Find where the given text appears and provide that cell's center as (x, y) coordinate. 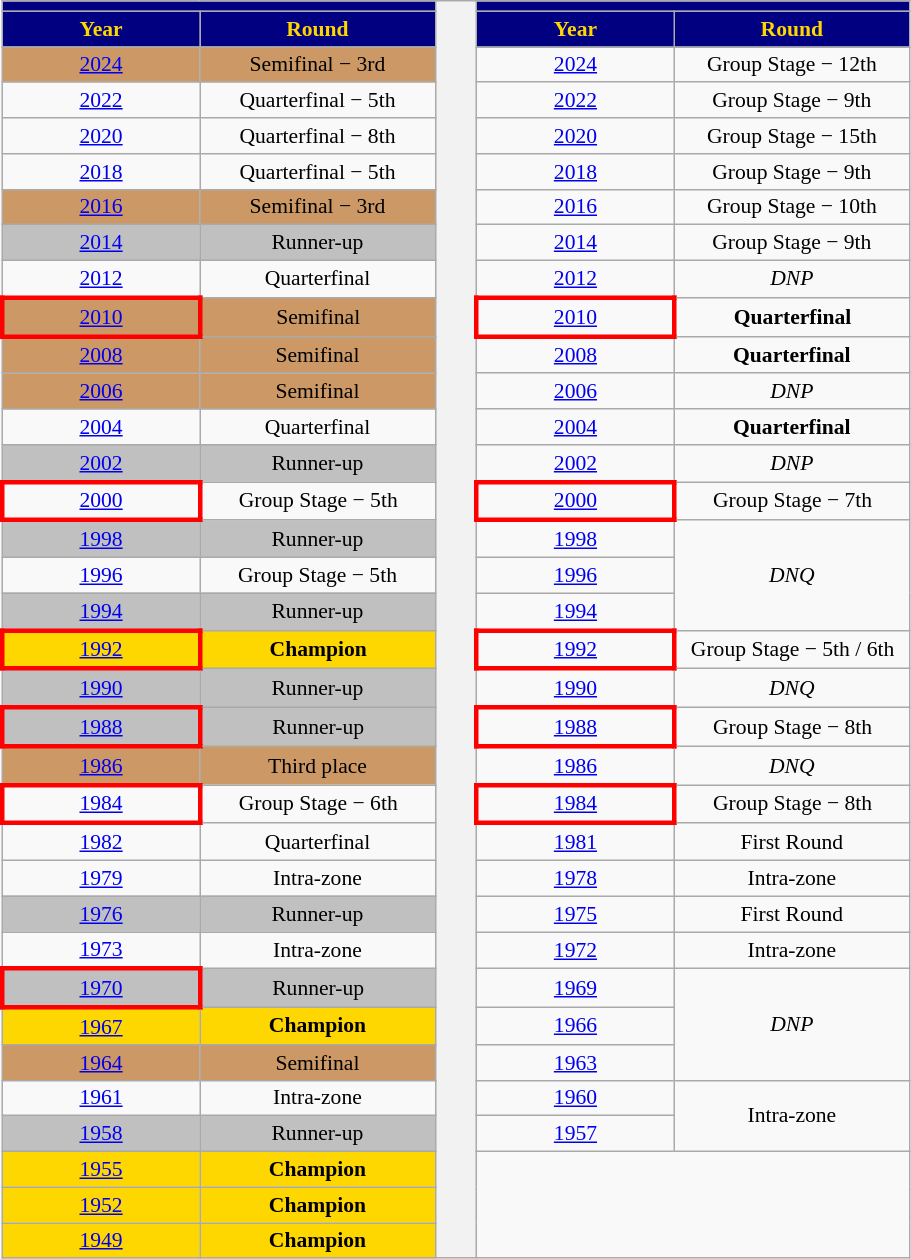
1981 (576, 842)
Group Stage − 7th (792, 502)
1963 (576, 1063)
1976 (101, 914)
1970 (101, 988)
1961 (101, 1098)
1960 (576, 1098)
1982 (101, 842)
1969 (576, 988)
Third place (318, 766)
1967 (101, 1026)
Group Stage − 5th / 6th (792, 650)
Group Stage − 12th (792, 65)
1979 (101, 879)
1975 (576, 914)
1958 (101, 1134)
1952 (101, 1205)
1966 (576, 1026)
1957 (576, 1134)
1949 (101, 1241)
Group Stage − 10th (792, 207)
1978 (576, 879)
1955 (101, 1170)
Group Stage − 15th (792, 136)
Group Stage − 6th (318, 804)
Quarterfinal − 8th (318, 136)
1972 (576, 950)
1964 (101, 1063)
1973 (101, 950)
